Return the (X, Y) coordinate for the center point of the cell that contains the specified text.  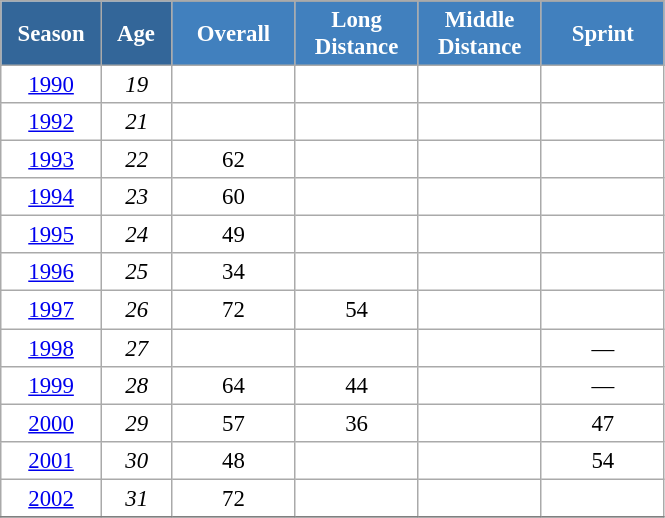
25 (136, 273)
1992 (52, 122)
19 (136, 85)
Sprint (602, 34)
29 (136, 423)
49 (234, 235)
1993 (52, 160)
27 (136, 348)
2000 (52, 423)
23 (136, 197)
1999 (52, 385)
44 (356, 385)
Season (52, 34)
1996 (52, 273)
2001 (52, 460)
26 (136, 310)
31 (136, 498)
Middle Distance (480, 34)
1998 (52, 348)
Overall (234, 34)
1995 (52, 235)
Age (136, 34)
57 (234, 423)
34 (234, 273)
28 (136, 385)
62 (234, 160)
21 (136, 122)
Long Distance (356, 34)
2002 (52, 498)
48 (234, 460)
24 (136, 235)
47 (602, 423)
22 (136, 160)
1997 (52, 310)
1994 (52, 197)
36 (356, 423)
64 (234, 385)
1990 (52, 85)
30 (136, 460)
60 (234, 197)
